From the cell containing the given text, extract its center point as [X, Y] coordinate. 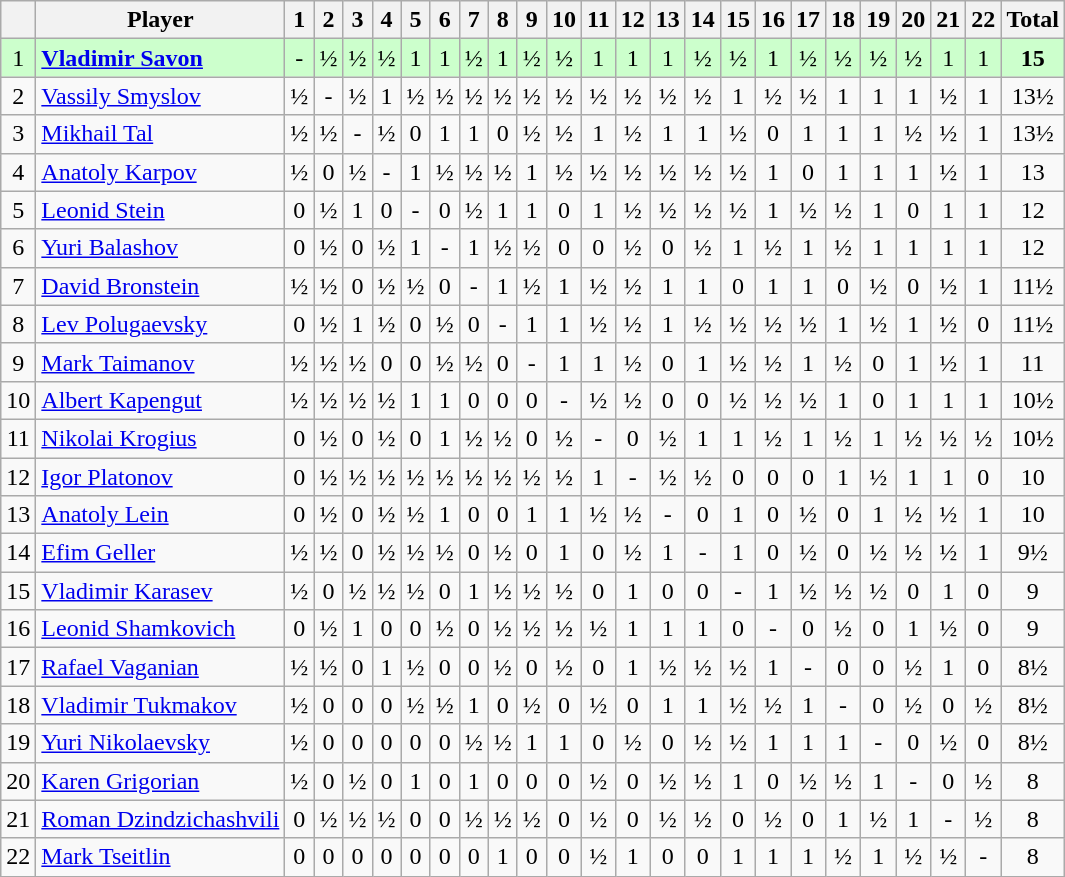
Mikhail Tal [160, 134]
Mark Tseitlin [160, 857]
Roman Dzindzichashvili [160, 819]
Igor Platonov [160, 477]
Albert Kapengut [160, 400]
Leonid Stein [160, 210]
Total [1033, 20]
Nikolai Krogius [160, 438]
Lev Polugaevsky [160, 324]
Yuri Balashov [160, 248]
David Bronstein [160, 286]
Mark Taimanov [160, 362]
Player [160, 20]
Rafael Vaganian [160, 667]
Yuri Nikolaevsky [160, 743]
Anatoly Lein [160, 515]
Leonid Shamkovich [160, 629]
Vassily Smyslov [160, 96]
9½ [1033, 553]
Karen Grigorian [160, 781]
Efim Geller [160, 553]
Anatoly Karpov [160, 172]
Vladimir Tukmakov [160, 705]
Vladimir Karasev [160, 591]
Vladimir Savon [160, 58]
